Locate the cell with the specified text and output its (x, y) center coordinate. 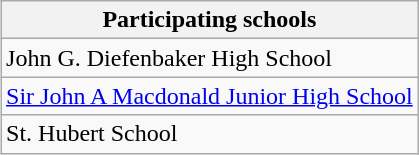
Participating schools (210, 20)
St. Hubert School (210, 134)
John G. Diefenbaker High School (210, 58)
Sir John A Macdonald Junior High School (210, 96)
